Search for the cell housing the specified text and yield its (x, y) center coordinate. 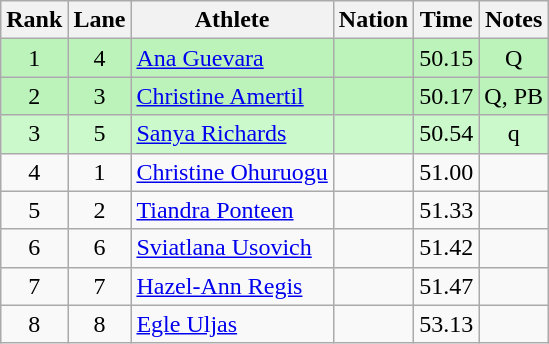
Christine Amertil (232, 96)
50.54 (446, 134)
Hazel-Ann Regis (232, 286)
Ana Guevara (232, 58)
Sanya Richards (232, 134)
Athlete (232, 20)
Christine Ohuruogu (232, 172)
50.15 (446, 58)
51.47 (446, 286)
Time (446, 20)
Nation (373, 20)
53.13 (446, 324)
51.00 (446, 172)
Tiandra Ponteen (232, 210)
Q, PB (514, 96)
Q (514, 58)
Rank (34, 20)
Notes (514, 20)
Sviatlana Usovich (232, 248)
50.17 (446, 96)
Egle Uljas (232, 324)
Lane (100, 20)
q (514, 134)
51.33 (446, 210)
51.42 (446, 248)
